Identify which cell holds the provided text, then report its [X, Y] central coordinate. 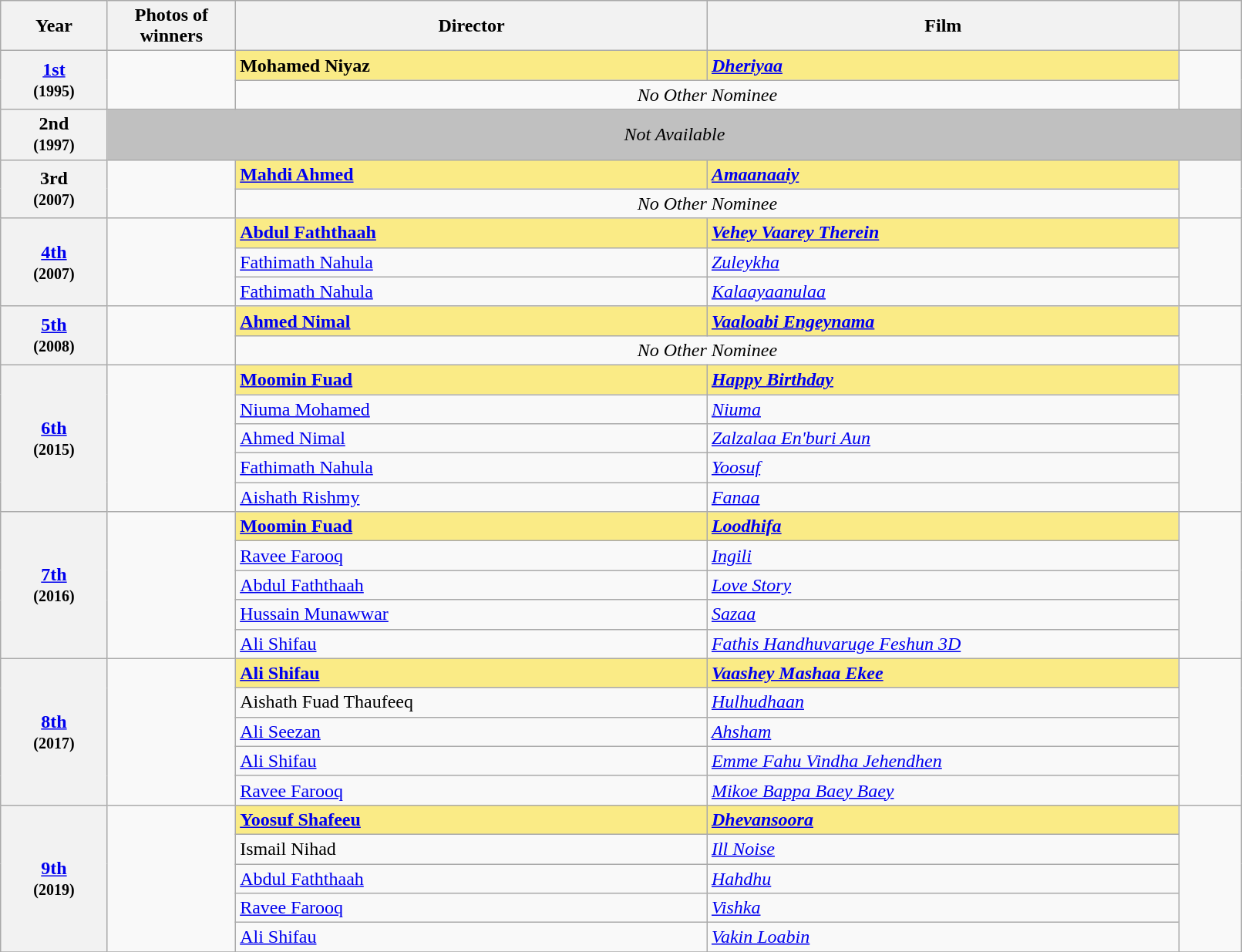
Ismail Nihad [472, 849]
Vakin Loabin [943, 937]
Aishath Rishmy [472, 497]
3rd(2007) [54, 189]
Vishka [943, 908]
Amaanaaiy [943, 174]
Vehey Vaarey Therein [943, 233]
Loodhifa [943, 526]
Mohamed Niyaz [472, 66]
4th(2007) [54, 262]
5th(2008) [54, 335]
1st(1995) [54, 80]
Ingili [943, 556]
Mahdi Ahmed [472, 174]
Year [54, 26]
Love Story [943, 585]
Yoosuf Shafeeu [472, 819]
Happy Birthday [943, 379]
Dheriyaa [943, 66]
Hahdhu [943, 878]
Not Available [675, 134]
Vaaloabi Engeynama [943, 321]
Zalzalaa En'buri Aun [943, 439]
Vaashey Mashaa Ekee [943, 673]
Aishath Fuad Thaufeeq [472, 702]
Film [943, 26]
Mikoe Bappa Baey Baey [943, 790]
Kalaayaanulaa [943, 291]
Sazaa [943, 614]
Niuma Mohamed [472, 409]
Yoosuf [943, 468]
Dhevansoora [943, 819]
Hussain Munawwar [472, 614]
Ali Seezan [472, 732]
7th(2016) [54, 585]
2nd(1997) [54, 134]
Ahsham [943, 732]
Zuleykha [943, 262]
9th(2019) [54, 878]
Fathis Handhuvaruge Feshun 3D [943, 644]
6th(2015) [54, 438]
Emme Fahu Vindha Jehendhen [943, 761]
Ill Noise [943, 849]
Niuma [943, 409]
8th(2017) [54, 732]
Director [472, 26]
Hulhudhaan [943, 702]
Fanaa [943, 497]
Photos of winners [171, 26]
